Provide the [X, Y] coordinate of the cell's center where the given text is located.  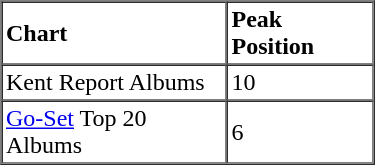
6 [300, 132]
Kent Report Albums [114, 82]
10 [300, 82]
Peak Position [300, 34]
Chart [114, 34]
Go-Set Top 20 Albums [114, 132]
